From the cell containing the given text, extract its center point as (X, Y) coordinate. 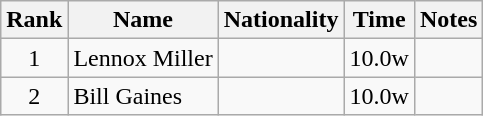
Bill Gaines (143, 96)
1 (34, 58)
Time (379, 20)
Name (143, 20)
Lennox Miller (143, 58)
Notes (448, 20)
Rank (34, 20)
2 (34, 96)
Nationality (281, 20)
